Identify which cell holds the provided text, then report its (x, y) central coordinate. 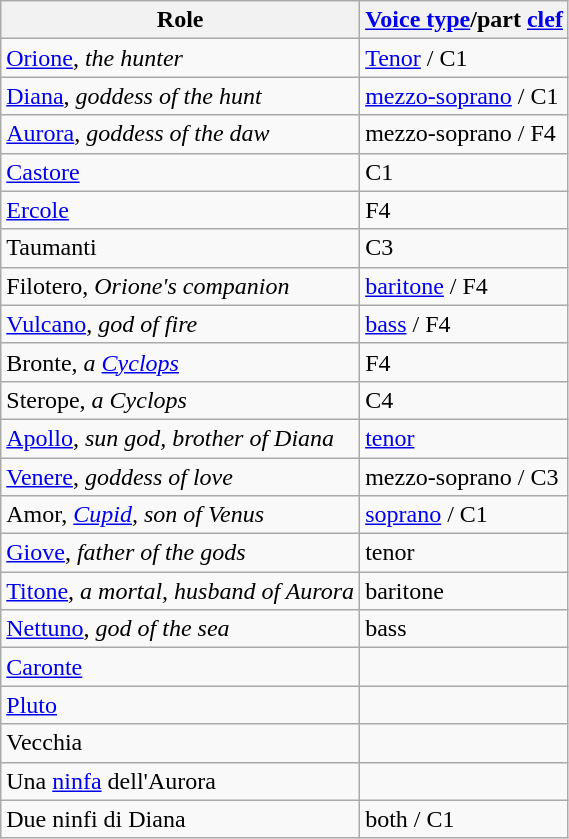
mezzo-soprano / C3 (464, 477)
C4 (464, 400)
Titone, a mortal, husband of Aurora (180, 591)
Una ninfa dell'Aurora (180, 781)
Taumanti (180, 248)
Venere, goddess of love (180, 477)
baritone / F4 (464, 286)
Caronte (180, 667)
Nettuno, god of the sea (180, 629)
Diana, goddess of the hunt (180, 96)
Aurora, goddess of the daw (180, 134)
Tenor / C1 (464, 58)
Castore (180, 172)
soprano / C1 (464, 515)
Bronte, a Cyclops (180, 362)
Due ninfi di Diana (180, 819)
Orione, the hunter (180, 58)
Sterope, a Cyclops (180, 400)
Ercole (180, 210)
C3 (464, 248)
mezzo-soprano / C1 (464, 96)
bass / F4 (464, 324)
Filotero, Orione's companion (180, 286)
Role (180, 20)
mezzo-soprano / F4 (464, 134)
Vulcano, god of fire (180, 324)
baritone (464, 591)
both / C1 (464, 819)
C1 (464, 172)
Apollo, sun god, brother of Diana (180, 438)
Voice type/part clef (464, 20)
Pluto (180, 705)
Vecchia (180, 743)
Giove, father of the gods (180, 553)
bass (464, 629)
Amor, Cupid, son of Venus (180, 515)
